Detect which cell encompasses the target text, then output its [x, y] center coordinate. 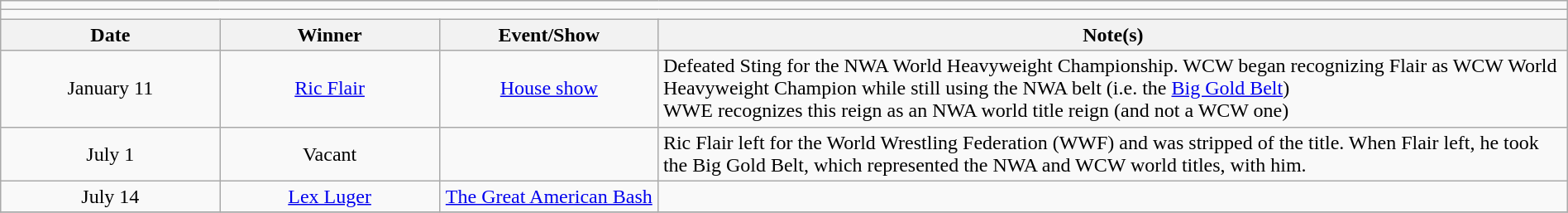
July 14 [111, 196]
July 1 [111, 154]
Lex Luger [329, 196]
Date [111, 35]
The Great American Bash [549, 196]
Ric Flair [329, 89]
January 11 [111, 89]
Vacant [329, 154]
House show [549, 89]
Note(s) [1113, 35]
Event/Show [549, 35]
Winner [329, 35]
